Extract the [x, y] coordinate from the center of the cell holding the provided text.  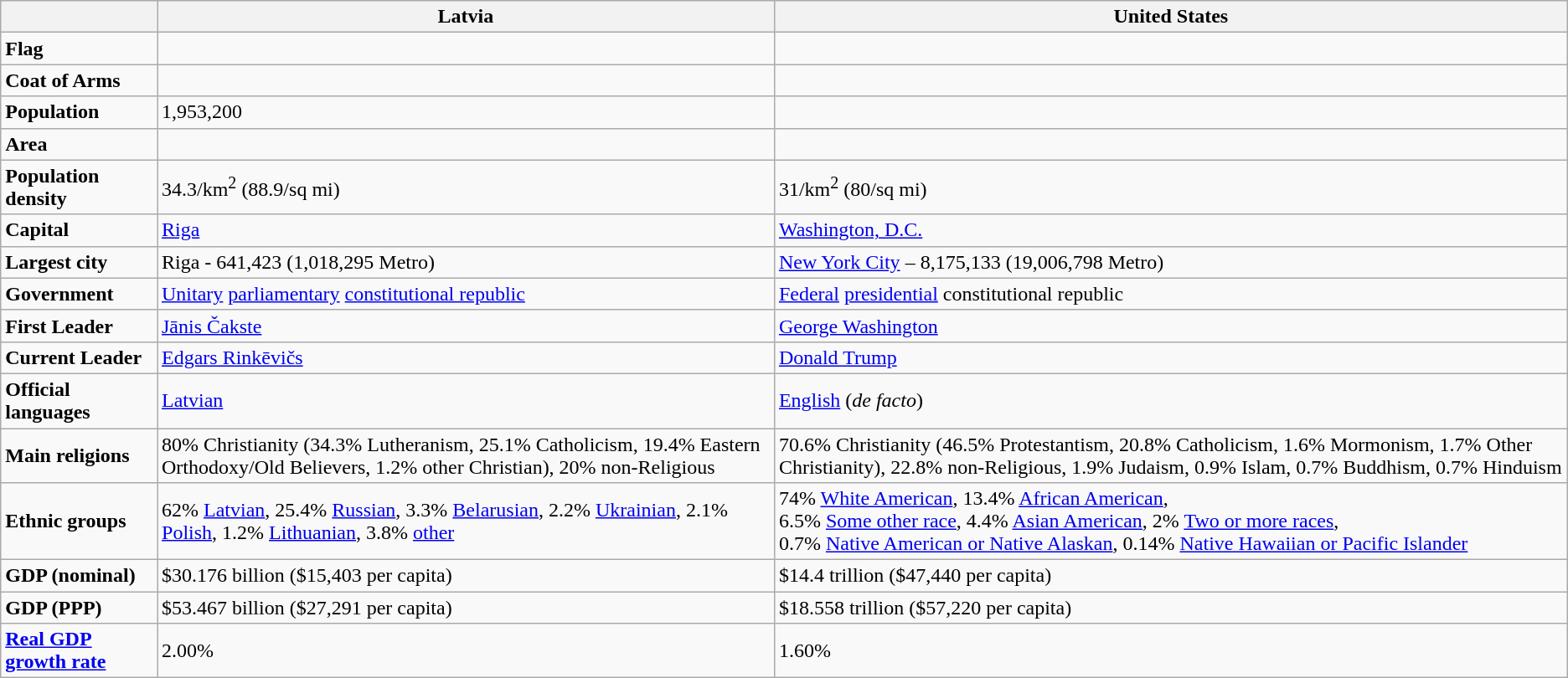
Latvia [466, 17]
Population density [79, 187]
$53.467 billion ($27,291 per capita) [466, 608]
English (de facto) [1171, 400]
United States [1171, 17]
Area [79, 144]
Coat of Arms [79, 80]
Official languages [79, 400]
Donald Trump [1171, 357]
34.3/km2 (88.9/sq mi) [466, 187]
Washington, D.C. [1171, 230]
$18.558 trillion ($57,220 per capita) [1171, 608]
1,953,200 [466, 112]
Riga [466, 230]
Government [79, 294]
Current Leader [79, 357]
Ethnic groups [79, 521]
Largest city [79, 262]
Edgars Rinkēvičs [466, 357]
Real GDP growth rate [79, 651]
Federal presidential constitutional republic [1171, 294]
$30.176 billion ($15,403 per capita) [466, 576]
62% Latvian, 25.4% Russian, 3.3% Belarusian, 2.2% Ukrainian, 2.1% Polish, 1.2% Lithuanian, 3.8% other [466, 521]
Riga - 641,423 (1,018,295 Metro) [466, 262]
First Leader [79, 326]
Jānis Čakste [466, 326]
80% Christianity (34.3% Lutheranism, 25.1% Catholicism, 19.4% Eastern Orthodoxy/Old Believers, 1.2% other Christian), 20% non-Religious [466, 455]
31/km2 (80/sq mi) [1171, 187]
Latvian [466, 400]
Population [79, 112]
GDP (nominal) [79, 576]
GDP (PPP) [79, 608]
Flag [79, 49]
George Washington [1171, 326]
New York City – 8,175,133 (19,006,798 Metro) [1171, 262]
Main religions [79, 455]
Capital [79, 230]
1.60% [1171, 651]
2.00% [466, 651]
$14.4 trillion ($47,440 per capita) [1171, 576]
Unitary parliamentary constitutional republic [466, 294]
